Capture the cell that displays the provided text and extract its (X, Y) central coordinate. 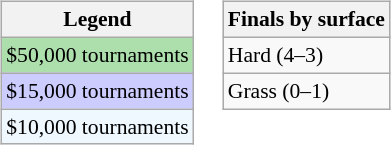
Hard (4–3) (306, 55)
Grass (0–1) (306, 91)
Legend (97, 20)
$50,000 tournaments (97, 55)
$10,000 tournaments (97, 127)
Finals by surface (306, 20)
$15,000 tournaments (97, 91)
